From the cell containing the given text, extract its center point as [X, Y] coordinate. 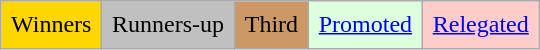
Relegated [480, 25]
Winners [52, 25]
Promoted [365, 25]
Third [271, 25]
Runners-up [168, 25]
